Determine the (x, y) coordinate at the center of the cell enclosing the given text.  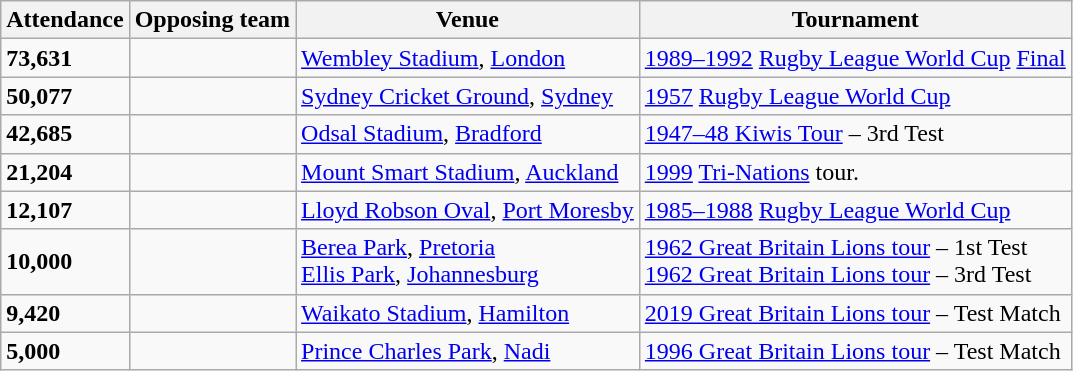
1985–1988 Rugby League World Cup (855, 210)
Waikato Stadium, Hamilton (468, 313)
2019 Great Britain Lions tour – Test Match (855, 313)
Venue (468, 20)
Prince Charles Park, Nadi (468, 351)
Sydney Cricket Ground, Sydney (468, 96)
1996 Great Britain Lions tour – Test Match (855, 351)
Opposing team (212, 20)
1947–48 Kiwis Tour – 3rd Test (855, 134)
42,685 (65, 134)
Tournament (855, 20)
Attendance (65, 20)
Odsal Stadium, Bradford (468, 134)
21,204 (65, 172)
Lloyd Robson Oval, Port Moresby (468, 210)
1957 Rugby League World Cup (855, 96)
1989–1992 Rugby League World Cup Final (855, 58)
73,631 (65, 58)
Mount Smart Stadium, Auckland (468, 172)
50,077 (65, 96)
12,107 (65, 210)
Berea Park, PretoriaEllis Park, Johannesburg (468, 262)
9,420 (65, 313)
1999 Tri-Nations tour. (855, 172)
10,000 (65, 262)
1962 Great Britain Lions tour – 1st Test1962 Great Britain Lions tour – 3rd Test (855, 262)
Wembley Stadium, London (468, 58)
5,000 (65, 351)
